Capture the cell that displays the provided text and extract its (X, Y) central coordinate. 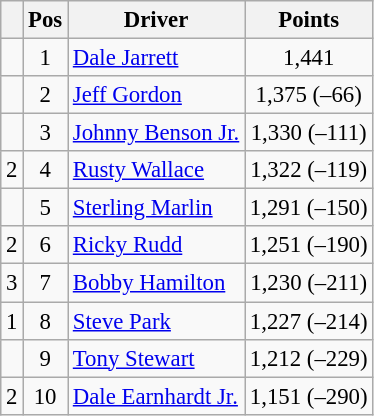
Pos (46, 20)
1,227 (–214) (309, 321)
6 (46, 245)
Jeff Gordon (156, 95)
Rusty Wallace (156, 170)
8 (46, 321)
9 (46, 358)
Sterling Marlin (156, 208)
Johnny Benson Jr. (156, 133)
10 (46, 396)
1,251 (–190) (309, 245)
Points (309, 20)
7 (46, 283)
1,322 (–119) (309, 170)
Dale Earnhardt Jr. (156, 396)
1,212 (–229) (309, 358)
4 (46, 170)
1,375 (–66) (309, 95)
1,291 (–150) (309, 208)
1,151 (–290) (309, 396)
1,330 (–111) (309, 133)
1,230 (–211) (309, 283)
Dale Jarrett (156, 58)
Driver (156, 20)
Steve Park (156, 321)
5 (46, 208)
Bobby Hamilton (156, 283)
1,441 (309, 58)
Tony Stewart (156, 358)
Ricky Rudd (156, 245)
